Provide the [x, y] coordinate of the cell's center where the given text is located.  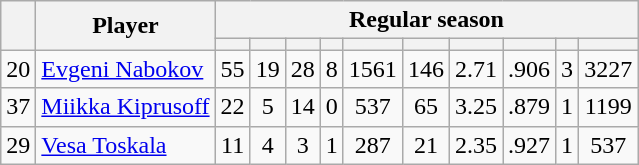
21 [426, 145]
3227 [608, 69]
8 [332, 69]
1199 [608, 107]
20 [18, 69]
.906 [530, 69]
4 [268, 145]
2.35 [476, 145]
65 [426, 107]
14 [302, 107]
0 [332, 107]
Evgeni Nabokov [126, 69]
Vesa Toskala [126, 145]
3.25 [476, 107]
287 [372, 145]
55 [232, 69]
29 [18, 145]
1561 [372, 69]
Player [126, 26]
Miikka Kiprusoff [126, 107]
.927 [530, 145]
37 [18, 107]
Regular season [426, 20]
5 [268, 107]
11 [232, 145]
146 [426, 69]
28 [302, 69]
22 [232, 107]
19 [268, 69]
.879 [530, 107]
2.71 [476, 69]
